Find where the given text appears and provide that cell's center as [X, Y] coordinate. 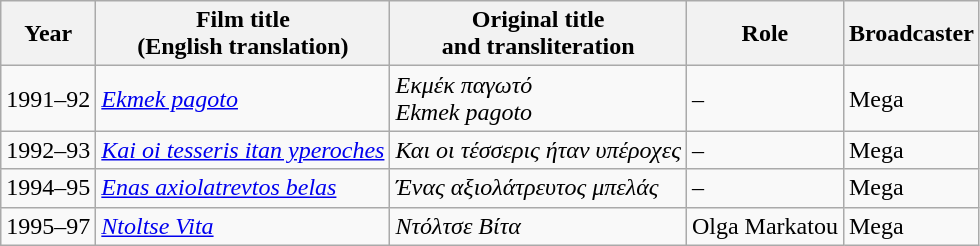
1992–93 [48, 150]
Original titleand transliteration [538, 34]
Και οι τέσσερις ήταν υπέροχες [538, 150]
Film title(English translation) [243, 34]
Role [764, 34]
Ντόλτσε Βίτα [538, 226]
Enas axiolatrevtos belas [243, 188]
Olga Markatou [764, 226]
1995–97 [48, 226]
1994–95 [48, 188]
1991–92 [48, 98]
Ekmek pagoto [243, 98]
Broadcaster [911, 34]
Ntoltse Vita [243, 226]
Ένας αξιολάτρευτος μπελάς [538, 188]
Year [48, 34]
Kai oi tesseris itan yperoches [243, 150]
Εκμέκ παγωτόEkmek pagoto [538, 98]
